Scan for the cell matching the given text and deliver its (X, Y) coordinate at center. 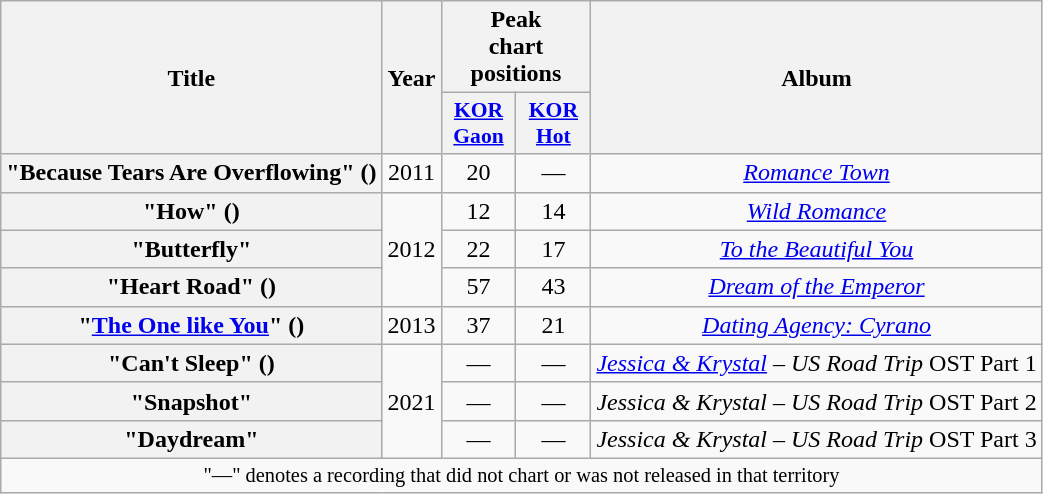
43 (554, 287)
Dream of the Emperor (816, 287)
37 (478, 325)
Jessica & Krystal – US Road Trip OST Part 2 (816, 401)
Wild Romance (816, 211)
"Daydream" (192, 439)
14 (554, 211)
Jessica & Krystal – US Road Trip OST Part 3 (816, 439)
2012 (412, 249)
22 (478, 249)
Jessica & Krystal – US Road Trip OST Part 1 (816, 363)
2021 (412, 401)
12 (478, 211)
Peakchart positions (516, 47)
"Can't Sleep" () (192, 363)
"Snapshot" (192, 401)
2011 (412, 173)
"Because Tears Are Overflowing" () (192, 173)
Title (192, 78)
57 (478, 287)
Romance Town (816, 173)
"Butterfly" (192, 249)
21 (554, 325)
KORGaon (478, 124)
"Heart Road" () (192, 287)
"How" () (192, 211)
Album (816, 78)
"—" denotes a recording that did not chart or was not released in that territory (522, 475)
20 (478, 173)
"The One like You" () (192, 325)
17 (554, 249)
Year (412, 78)
KORHot (554, 124)
To the Beautiful You (816, 249)
2013 (412, 325)
Dating Agency: Cyrano (816, 325)
